Pinpoint the cell where the given text exists, returning its (X, Y) midpoint coordinate. 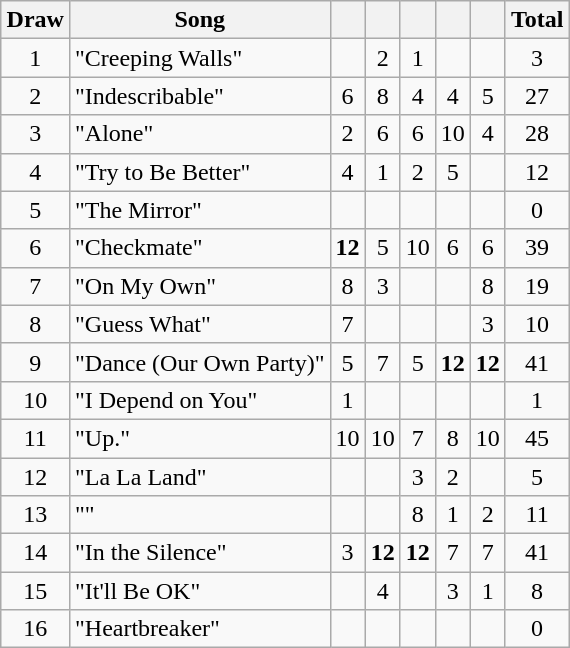
19 (537, 286)
Song (200, 20)
14 (35, 553)
"Heartbreaker" (200, 629)
39 (537, 248)
"Try to Be Better" (200, 172)
Draw (35, 20)
27 (537, 96)
"It'll Be OK" (200, 591)
16 (35, 629)
13 (35, 515)
"Creeping Walls" (200, 58)
9 (35, 362)
"In the Silence" (200, 553)
"The Mirror" (200, 210)
"I Depend on You" (200, 400)
"Checkmate" (200, 248)
"Alone" (200, 134)
28 (537, 134)
Total (537, 20)
"Dance (Our Own Party)" (200, 362)
"On My Own" (200, 286)
15 (35, 591)
"Indescribable" (200, 96)
45 (537, 438)
"" (200, 515)
"La La Land" (200, 477)
"Up." (200, 438)
"Guess What" (200, 324)
